Find where the given text appears and provide that cell's center as [x, y] coordinate. 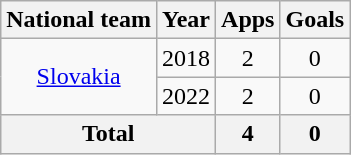
National team [79, 20]
Year [186, 20]
Slovakia [79, 77]
Total [108, 134]
Apps [248, 20]
Goals [315, 20]
2018 [186, 58]
4 [248, 134]
2022 [186, 96]
